Detect which cell encompasses the target text, then output its (x, y) center coordinate. 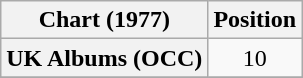
10 (255, 58)
Position (255, 20)
UK Albums (OCC) (104, 58)
Chart (1977) (104, 20)
